Detect which cell encompasses the target text, then output its (X, Y) center coordinate. 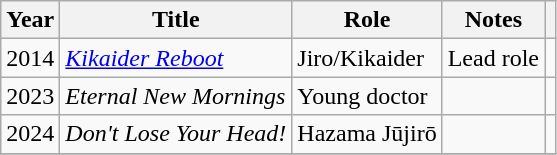
Don't Lose Your Head! (176, 134)
Jiro/Kikaider (367, 58)
Hazama Jūjirō (367, 134)
Young doctor (367, 96)
Role (367, 20)
Year (30, 20)
Lead role (493, 58)
Notes (493, 20)
2023 (30, 96)
2014 (30, 58)
Eternal New Mornings (176, 96)
Title (176, 20)
2024 (30, 134)
Kikaider Reboot (176, 58)
